Provide the (X, Y) coordinate of the cell's center where the given text is located.  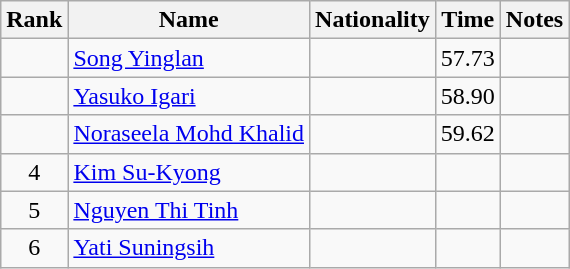
57.73 (468, 58)
Rank (34, 20)
Kim Su-Kyong (189, 172)
58.90 (468, 96)
Song Yinglan (189, 58)
59.62 (468, 134)
Name (189, 20)
Time (468, 20)
5 (34, 210)
Yati Suningsih (189, 248)
Yasuko Igari (189, 96)
Nationality (373, 20)
4 (34, 172)
6 (34, 248)
Nguyen Thi Tinh (189, 210)
Noraseela Mohd Khalid (189, 134)
Notes (534, 20)
